Pinpoint the cell where the given text exists, returning its (x, y) midpoint coordinate. 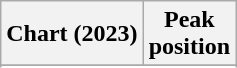
Chart (2023) (72, 34)
Peakposition (189, 34)
